Pinpoint the cell where the given text exists, returning its [X, Y] midpoint coordinate. 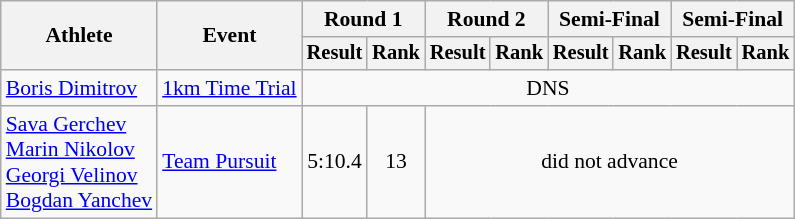
Round 2 [486, 19]
5:10.4 [335, 162]
Athlete [79, 36]
13 [396, 162]
did not advance [610, 162]
DNS [548, 88]
1km Time Trial [230, 88]
Round 1 [364, 19]
Sava GerchevMarin NikolovGeorgi VelinovBogdan Yanchev [79, 162]
Team Pursuit [230, 162]
Boris Dimitrov [79, 88]
Event [230, 36]
